Search for the cell housing the specified text and yield its (x, y) center coordinate. 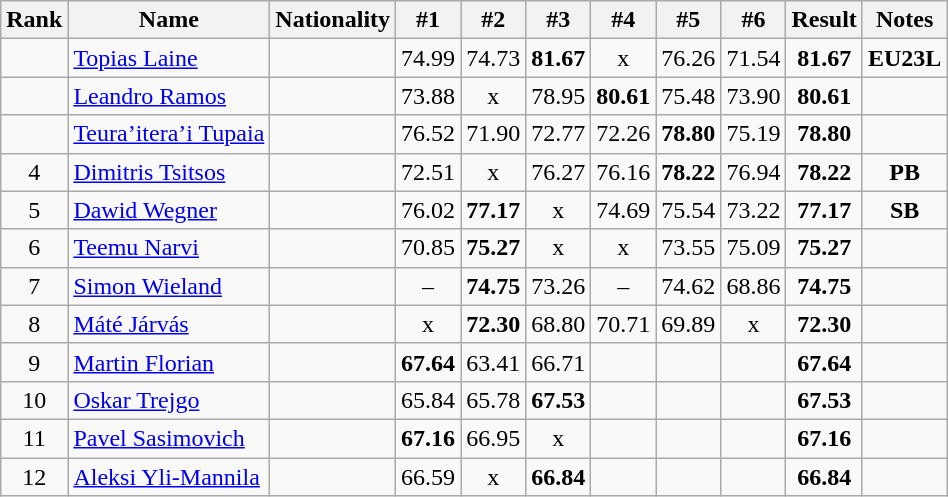
Simon Wieland (169, 286)
EU23L (904, 58)
66.71 (558, 362)
Aleksi Yli-Mannila (169, 477)
Oskar Trejgo (169, 400)
73.26 (558, 286)
74.99 (428, 58)
12 (34, 477)
6 (34, 248)
76.27 (558, 172)
70.71 (624, 324)
72.51 (428, 172)
SB (904, 210)
5 (34, 210)
Topias Laine (169, 58)
#1 (428, 20)
66.95 (494, 438)
8 (34, 324)
69.89 (688, 324)
4 (34, 172)
Rank (34, 20)
76.16 (624, 172)
76.94 (754, 172)
Teemu Narvi (169, 248)
9 (34, 362)
Name (169, 20)
75.19 (754, 134)
#2 (494, 20)
75.09 (754, 248)
75.48 (688, 96)
Dimitris Tsitsos (169, 172)
74.69 (624, 210)
7 (34, 286)
73.22 (754, 210)
72.26 (624, 134)
78.95 (558, 96)
66.59 (428, 477)
73.88 (428, 96)
63.41 (494, 362)
Result (824, 20)
76.52 (428, 134)
10 (34, 400)
76.02 (428, 210)
PB (904, 172)
75.54 (688, 210)
#6 (754, 20)
71.54 (754, 58)
Teura’itera’i Tupaia (169, 134)
71.90 (494, 134)
74.73 (494, 58)
Notes (904, 20)
70.85 (428, 248)
#4 (624, 20)
73.90 (754, 96)
76.26 (688, 58)
65.78 (494, 400)
65.84 (428, 400)
68.86 (754, 286)
Nationality (333, 20)
Pavel Sasimovich (169, 438)
73.55 (688, 248)
#5 (688, 20)
11 (34, 438)
Dawid Wegner (169, 210)
74.62 (688, 286)
68.80 (558, 324)
#3 (558, 20)
Máté Járvás (169, 324)
Leandro Ramos (169, 96)
72.77 (558, 134)
Martin Florian (169, 362)
